Pinpoint the cell where the given text exists, returning its [X, Y] midpoint coordinate. 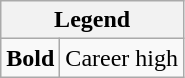
Bold [30, 58]
Legend [92, 20]
Career high [122, 58]
